Detect which cell encompasses the target text, then output its [X, Y] center coordinate. 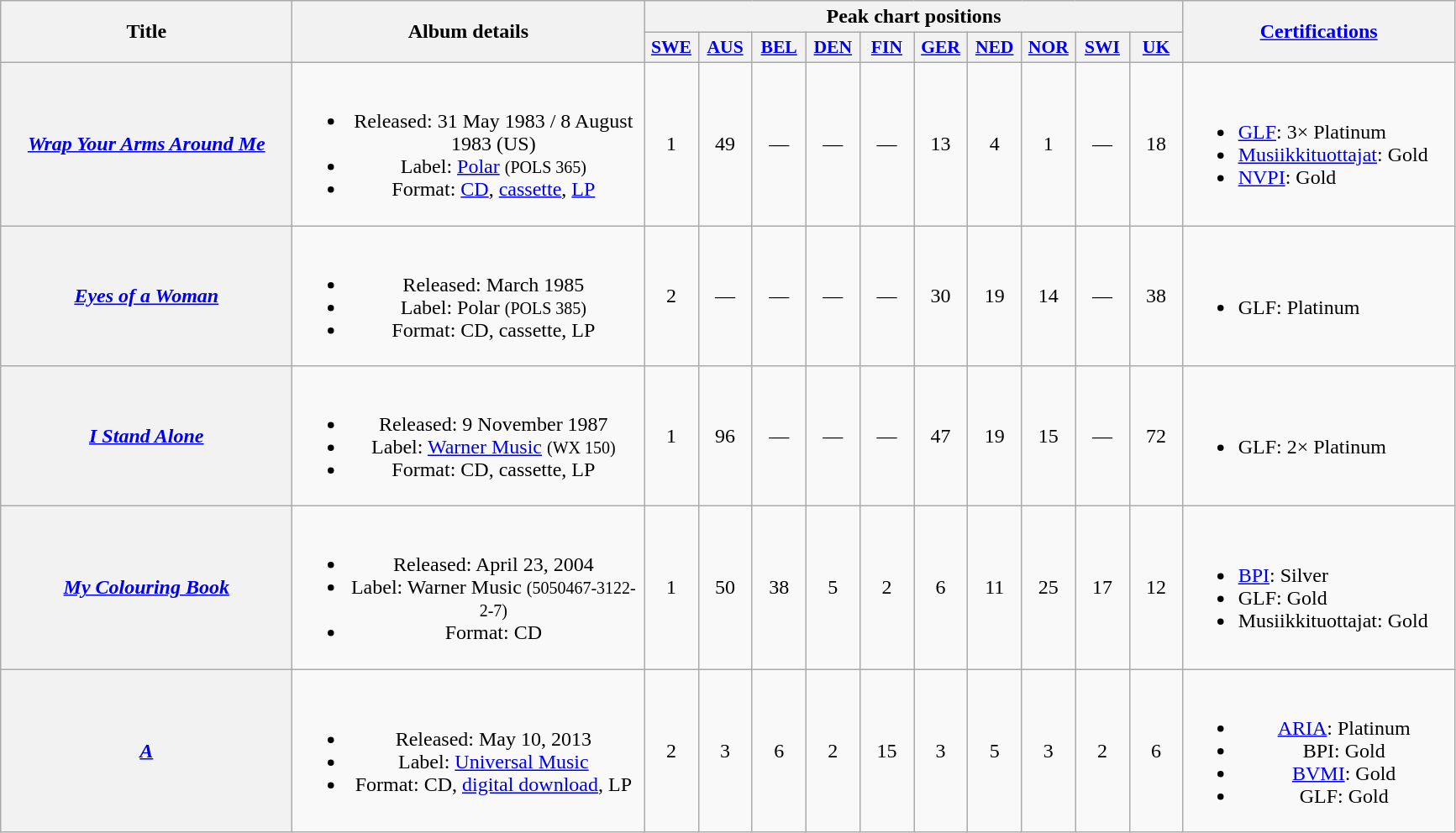
AUS [725, 48]
SWI [1102, 48]
ARIA: PlatinumBPI: GoldBVMI: GoldGLF: Gold [1319, 751]
BPI: SilverGLF: GoldMusiikkituottajat: Gold [1319, 588]
Eyes of a Woman [146, 296]
17 [1102, 588]
13 [941, 144]
DEN [833, 48]
I Stand Alone [146, 437]
FIN [886, 48]
Released: 9 November 1987Label: Warner Music (WX 150)Format: CD, cassette, LP [469, 437]
Wrap Your Arms Around Me [146, 144]
Released: May 10, 2013Label: Universal MusicFormat: CD, digital download, LP [469, 751]
NOR [1049, 48]
NED [995, 48]
GLF: 2× Platinum [1319, 437]
UK [1156, 48]
SWE [671, 48]
47 [941, 437]
72 [1156, 437]
49 [725, 144]
BEL [779, 48]
Certifications [1319, 32]
Title [146, 32]
GLF: Platinum [1319, 296]
11 [995, 588]
14 [1049, 296]
My Colouring Book [146, 588]
12 [1156, 588]
Album details [469, 32]
18 [1156, 144]
GLF: 3× PlatinumMusiikkituottajat: GoldNVPI: Gold [1319, 144]
50 [725, 588]
25 [1049, 588]
Peak chart positions [914, 17]
Released: March 1985Label: Polar (POLS 385)Format: CD, cassette, LP [469, 296]
Released: 31 May 1983 / 8 August 1983 (US)Label: Polar (POLS 365)Format: CD, cassette, LP [469, 144]
30 [941, 296]
4 [995, 144]
A [146, 751]
GER [941, 48]
Released: April 23, 2004Label: Warner Music (5050467-3122-2-7)Format: CD [469, 588]
96 [725, 437]
